Search for the cell housing the specified text and yield its (X, Y) center coordinate. 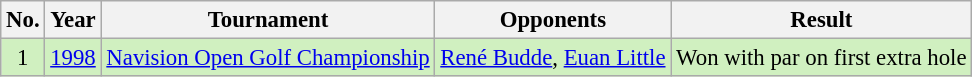
Opponents (553, 20)
No. (23, 20)
Result (822, 20)
René Budde, Euan Little (553, 58)
Navision Open Golf Championship (268, 58)
Tournament (268, 20)
Year (73, 20)
1 (23, 58)
1998 (73, 58)
Won with par on first extra hole (822, 58)
